Scan for the cell matching the given text and deliver its (X, Y) coordinate at center. 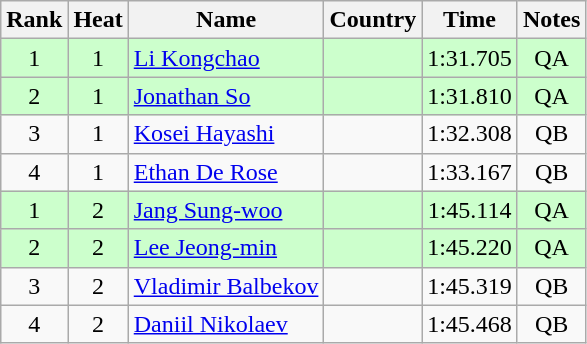
Name (226, 20)
Vladimir Balbekov (226, 286)
1:33.167 (470, 172)
Lee Jeong-min (226, 248)
1:32.308 (470, 134)
1:31.810 (470, 96)
1:45.319 (470, 286)
Time (470, 20)
Heat (98, 20)
Country (373, 20)
Li Kongchao (226, 58)
1:31.705 (470, 58)
Kosei Hayashi (226, 134)
1:45.220 (470, 248)
Jang Sung-woo (226, 210)
Daniil Nikolaev (226, 324)
Notes (551, 20)
Rank (34, 20)
1:45.468 (470, 324)
1:45.114 (470, 210)
Ethan De Rose (226, 172)
Jonathan So (226, 96)
